Locate the cell with the specified text and output its [x, y] center coordinate. 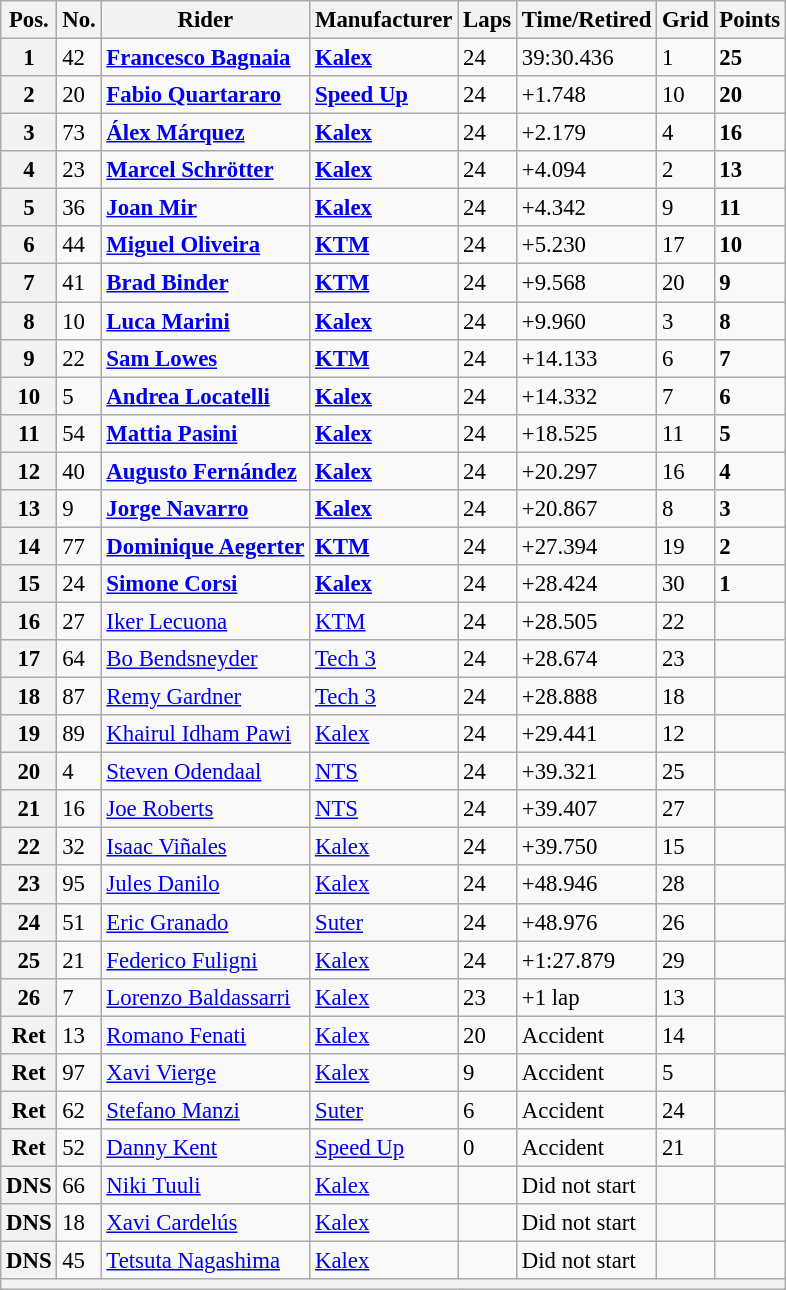
Points [750, 20]
Simone Corsi [206, 584]
+1:27.879 [587, 960]
89 [79, 734]
+28.424 [587, 584]
39:30.436 [587, 58]
+20.297 [587, 471]
Stefano Manzi [206, 1110]
Miguel Oliveira [206, 245]
44 [79, 245]
42 [79, 58]
+28.505 [587, 621]
36 [79, 208]
Steven Odendaal [206, 772]
Joe Roberts [206, 809]
+1 lap [587, 997]
+1.748 [587, 95]
Pos. [29, 20]
Iker Lecuona [206, 621]
Jorge Navarro [206, 509]
Khairul Idham Pawi [206, 734]
52 [79, 1148]
32 [79, 847]
73 [79, 133]
Isaac Viñales [206, 847]
Danny Kent [206, 1148]
Xavi Vierge [206, 1073]
54 [79, 433]
64 [79, 659]
28 [686, 885]
+2.179 [587, 133]
41 [79, 283]
66 [79, 1185]
Tetsuta Nagashima [206, 1261]
Andrea Locatelli [206, 396]
Brad Binder [206, 283]
+4.094 [587, 170]
+28.888 [587, 697]
Luca Marini [206, 321]
45 [79, 1261]
Marcel Schrötter [206, 170]
Dominique Aegerter [206, 546]
Laps [488, 20]
Eric Granado [206, 922]
+5.230 [587, 245]
Sam Lowes [206, 358]
62 [79, 1110]
77 [79, 546]
Time/Retired [587, 20]
40 [79, 471]
51 [79, 922]
Federico Fuligni [206, 960]
+39.750 [587, 847]
+39.321 [587, 772]
+9.960 [587, 321]
Remy Gardner [206, 697]
+29.441 [587, 734]
95 [79, 885]
+4.342 [587, 208]
Fabio Quartararo [206, 95]
Romano Fenati [206, 1035]
Mattia Pasini [206, 433]
97 [79, 1073]
Niki Tuuli [206, 1185]
+28.674 [587, 659]
Manufacturer [384, 20]
+48.946 [587, 885]
Álex Márquez [206, 133]
0 [488, 1148]
+14.332 [587, 396]
Rider [206, 20]
Grid [686, 20]
+48.976 [587, 922]
Joan Mir [206, 208]
+18.525 [587, 433]
+20.867 [587, 509]
+9.568 [587, 283]
Bo Bendsneyder [206, 659]
30 [686, 584]
+14.133 [587, 358]
29 [686, 960]
No. [79, 20]
+27.394 [587, 546]
Francesco Bagnaia [206, 58]
+39.407 [587, 809]
87 [79, 697]
Jules Danilo [206, 885]
Xavi Cardelús [206, 1223]
Augusto Fernández [206, 471]
Lorenzo Baldassarri [206, 997]
